Determine the [x, y] coordinate at the center of the cell enclosing the given text.  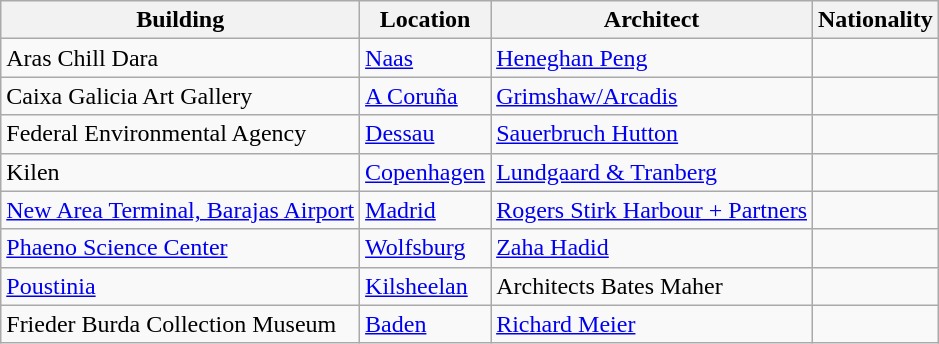
Copenhagen [426, 172]
Kilen [180, 172]
Naas [426, 58]
Federal Environmental Agency [180, 134]
Grimshaw/Arcadis [652, 96]
Wolfsburg [426, 248]
New Area Terminal, Barajas Airport [180, 210]
Poustinia [180, 286]
Caixa Galicia Art Gallery [180, 96]
Zaha Hadid [652, 248]
Rogers Stirk Harbour + Partners [652, 210]
Aras Chill Dara [180, 58]
Sauerbruch Hutton [652, 134]
Madrid [426, 210]
Building [180, 20]
Location [426, 20]
A Coruña [426, 96]
Kilsheelan [426, 286]
Heneghan Peng [652, 58]
Architect [652, 20]
Phaeno Science Center [180, 248]
Nationality [876, 20]
Richard Meier [652, 324]
Lundgaard & Tranberg [652, 172]
Baden [426, 324]
Architects Bates Maher [652, 286]
Frieder Burda Collection Museum [180, 324]
Dessau [426, 134]
